Find where the given text appears and provide that cell's center as [x, y] coordinate. 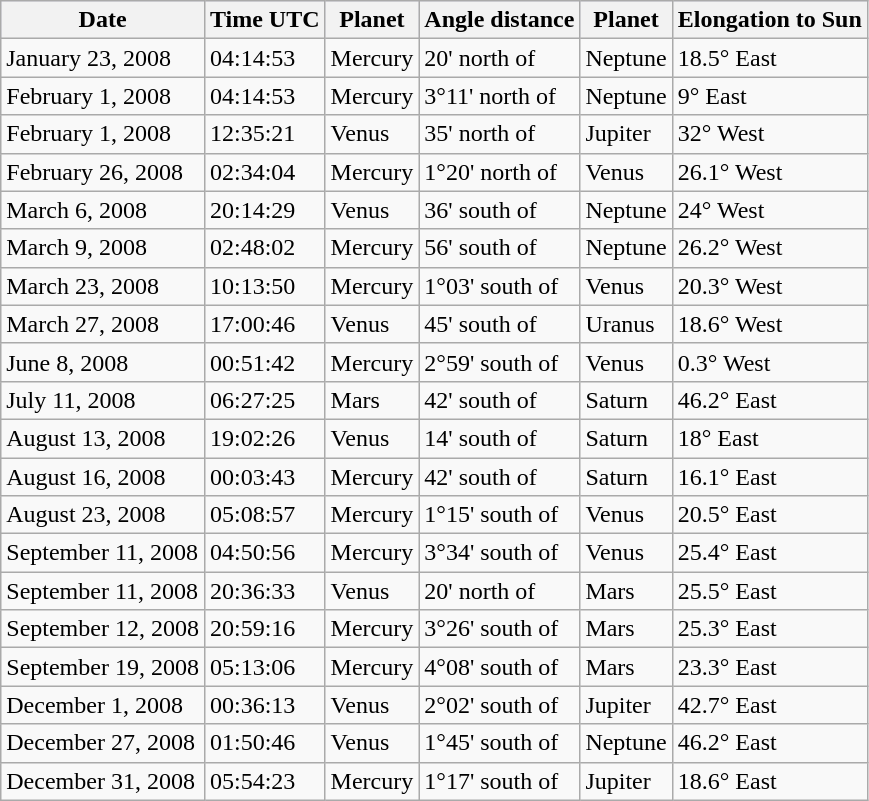
March 9, 2008 [103, 248]
1°17' south of [500, 781]
3°34' south of [500, 553]
36' south of [500, 210]
4°08' south of [500, 667]
3°26' south of [500, 629]
32° West [770, 134]
18° East [770, 438]
Uranus [626, 324]
16.1° East [770, 477]
23.3° East [770, 667]
42.7° East [770, 705]
August 16, 2008 [103, 477]
04:50:56 [264, 553]
06:27:25 [264, 400]
01:50:46 [264, 743]
September 19, 2008 [103, 667]
18.6° West [770, 324]
25.3° East [770, 629]
20:14:29 [264, 210]
56' south of [500, 248]
Date [103, 20]
17:00:46 [264, 324]
1°45' south of [500, 743]
05:54:23 [264, 781]
18.5° East [770, 58]
02:34:04 [264, 172]
January 23, 2008 [103, 58]
Time UTC [264, 20]
35' north of [500, 134]
45' south of [500, 324]
December 1, 2008 [103, 705]
9° East [770, 96]
0.3° West [770, 362]
20:36:33 [264, 591]
20.3° West [770, 286]
18.6° East [770, 781]
25.4° East [770, 553]
March 6, 2008 [103, 210]
March 27, 2008 [103, 324]
20.5° East [770, 515]
25.5° East [770, 591]
00:03:43 [264, 477]
24° West [770, 210]
June 8, 2008 [103, 362]
26.2° West [770, 248]
00:51:42 [264, 362]
1°15' south of [500, 515]
Angle distance [500, 20]
05:08:57 [264, 515]
19:02:26 [264, 438]
February 26, 2008 [103, 172]
26.1° West [770, 172]
July 11, 2008 [103, 400]
1°03' south of [500, 286]
August 13, 2008 [103, 438]
Elongation to Sun [770, 20]
20:59:16 [264, 629]
December 27, 2008 [103, 743]
2°59' south of [500, 362]
14' south of [500, 438]
12:35:21 [264, 134]
December 31, 2008 [103, 781]
March 23, 2008 [103, 286]
September 12, 2008 [103, 629]
02:48:02 [264, 248]
05:13:06 [264, 667]
2°02' south of [500, 705]
00:36:13 [264, 705]
10:13:50 [264, 286]
3°11' north of [500, 96]
1°20' north of [500, 172]
August 23, 2008 [103, 515]
